Extract the [x, y] coordinate from the center of the cell holding the provided text.  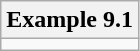
Example 9.1 [70, 20]
